For the text-containing cell, return its midpoint in [x, y] coordinate format. 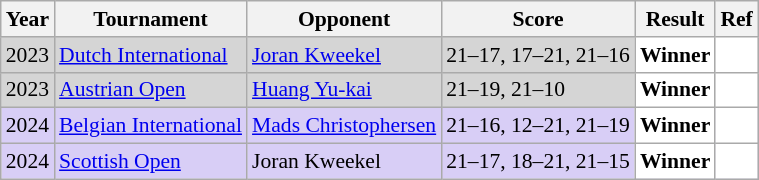
Opponent [344, 19]
21–17, 18–21, 21–15 [538, 162]
Belgian International [150, 126]
Mads Christophersen [344, 126]
21–17, 17–21, 21–16 [538, 55]
Result [676, 19]
Austrian Open [150, 90]
Ref [736, 19]
21–16, 12–21, 21–19 [538, 126]
Year [28, 19]
Tournament [150, 19]
Dutch International [150, 55]
Scottish Open [150, 162]
Huang Yu-kai [344, 90]
Score [538, 19]
21–19, 21–10 [538, 90]
